Detect which cell encompasses the target text, then output its (x, y) center coordinate. 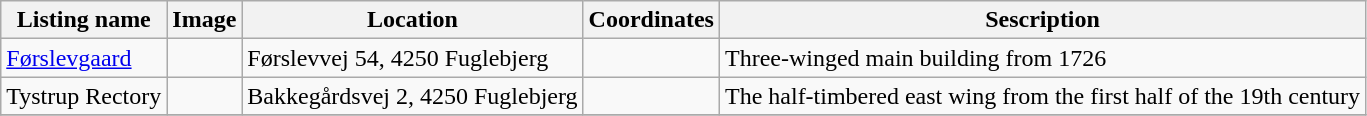
Førslevgaard (84, 58)
Coordinates (651, 20)
Listing name (84, 20)
Tystrup Rectory (84, 96)
Bakkegårdsvej 2, 4250 Fuglebjerg (412, 96)
Location (412, 20)
Sescription (1042, 20)
Three-winged main building from 1726 (1042, 58)
The half-timbered east wing from the first half of the 19th century (1042, 96)
Image (204, 20)
Førslevvej 54, 4250 Fuglebjerg (412, 58)
